Locate the cell with the specified text and output its (X, Y) center coordinate. 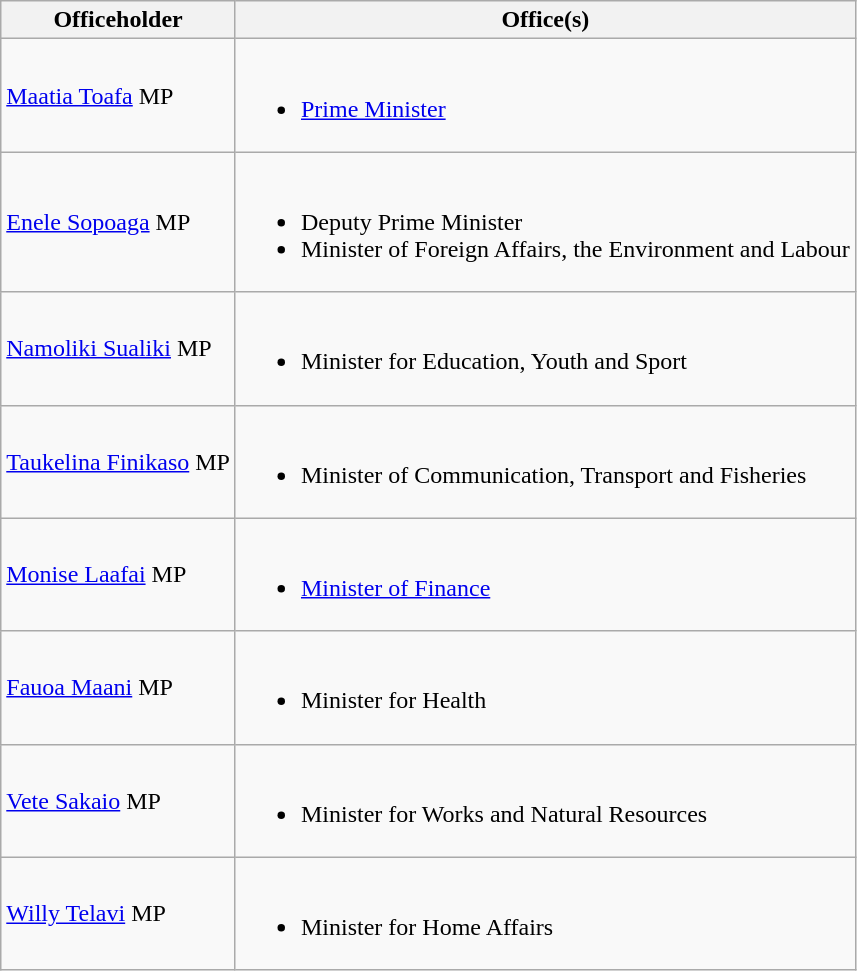
Namoliki Sualiki MP (118, 348)
Office(s) (545, 20)
Minister for Health (545, 688)
Maatia Toafa MP (118, 96)
Officeholder (118, 20)
Minister for Works and Natural Resources (545, 800)
Enele Sopoaga MP (118, 222)
Minister for Education, Youth and Sport (545, 348)
Prime Minister (545, 96)
Vete Sakaio MP (118, 800)
Fauoa Maani MP (118, 688)
Minister for Home Affairs (545, 914)
Monise Laafai MP (118, 574)
Deputy Prime MinisterMinister of Foreign Affairs, the Environment and Labour (545, 222)
Minister of Finance (545, 574)
Taukelina Finikaso MP (118, 462)
Willy Telavi MP (118, 914)
Minister of Communication, Transport and Fisheries (545, 462)
